Determine the [X, Y] coordinate at the center of the cell enclosing the given text.  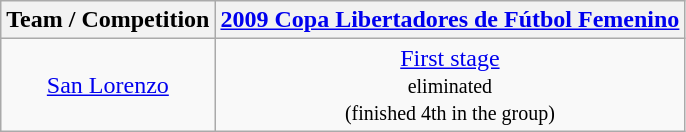
San Lorenzo [108, 85]
First stage eliminated (finished 4th in the group) [450, 85]
Team / Competition [108, 20]
2009 Copa Libertadores de Fútbol Femenino [450, 20]
